Pinpoint the cell where the given text exists, returning its (X, Y) midpoint coordinate. 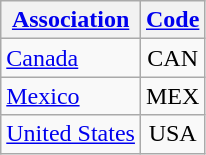
Canada (71, 58)
Mexico (71, 96)
USA (172, 134)
United States (71, 134)
Association (71, 20)
CAN (172, 58)
Code (172, 20)
MEX (172, 96)
